Identify which cell holds the provided text, then report its (x, y) central coordinate. 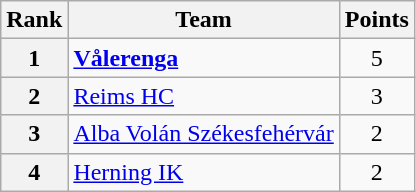
Alba Volán Székesfehérvár (204, 134)
Points (376, 20)
Herning IK (204, 172)
5 (376, 58)
4 (34, 172)
Vålerenga (204, 58)
Team (204, 20)
Rank (34, 20)
Reims HC (204, 96)
1 (34, 58)
